Scan for the cell matching the given text and deliver its (x, y) coordinate at center. 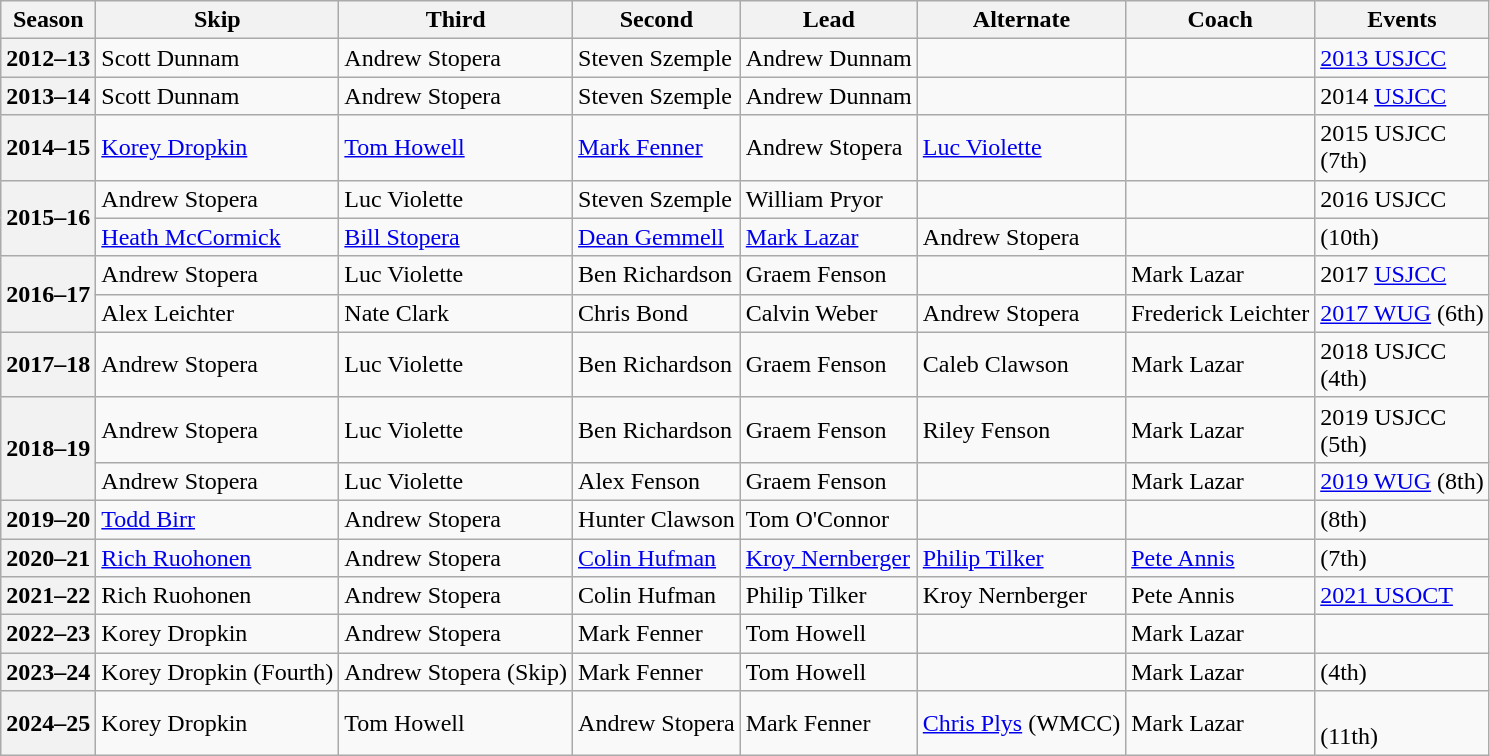
Chris Bond (657, 313)
Riley Fenson (1021, 430)
Season (48, 20)
2013–14 (48, 96)
Bill Stopera (456, 237)
2021 USOCT (1402, 596)
2014–15 (48, 148)
Alex Leichter (218, 313)
Andrew Stopera (Skip) (456, 672)
Dean Gemmell (657, 237)
Heath McCormick (218, 237)
Chris Plys (WMCC) (1021, 724)
2015 USJCC (7th) (1402, 148)
2019 WUG (8th) (1402, 481)
2019 USJCC (5th) (1402, 430)
Nate Clark (456, 313)
2015–16 (48, 218)
Coach (1220, 20)
2020–21 (48, 557)
2022–23 (48, 634)
Third (456, 20)
2018 USJCC (4th) (1402, 364)
Lead (828, 20)
2017 WUG (6th) (1402, 313)
Frederick Leichter (1220, 313)
Todd Birr (218, 519)
2021–22 (48, 596)
2023–24 (48, 672)
(4th) (1402, 672)
(7th) (1402, 557)
2024–25 (48, 724)
William Pryor (828, 199)
Tom O'Connor (828, 519)
Hunter Clawson (657, 519)
2016–17 (48, 294)
Events (1402, 20)
Calvin Weber (828, 313)
2013 USJCC (1402, 58)
2019–20 (48, 519)
Skip (218, 20)
Caleb Clawson (1021, 364)
2014 USJCC (1402, 96)
Second (657, 20)
2017 USJCC (1402, 275)
2018–19 (48, 448)
Korey Dropkin (Fourth) (218, 672)
Alternate (1021, 20)
2016 USJCC (1402, 199)
Alex Fenson (657, 481)
2012–13 (48, 58)
2017–18 (48, 364)
(10th) (1402, 237)
(8th) (1402, 519)
(11th) (1402, 724)
